For the text-containing cell, return its midpoint in (x, y) coordinate format. 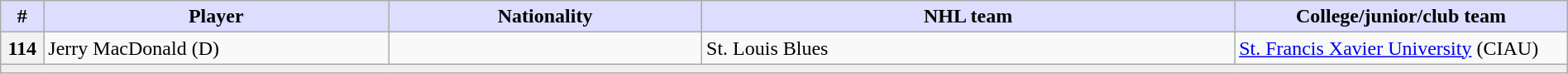
St. Francis Xavier University (CIAU) (1401, 48)
St. Louis Blues (968, 48)
Player (217, 17)
114 (22, 48)
Jerry MacDonald (D) (217, 48)
NHL team (968, 17)
College/junior/club team (1401, 17)
Nationality (546, 17)
# (22, 17)
